Return (x, y) of the center of cell containing provided text 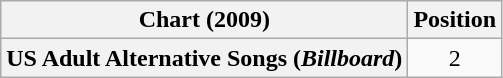
US Adult Alternative Songs (Billboard) (204, 58)
2 (455, 58)
Chart (2009) (204, 20)
Position (455, 20)
